Capture the cell that displays the provided text and extract its (X, Y) central coordinate. 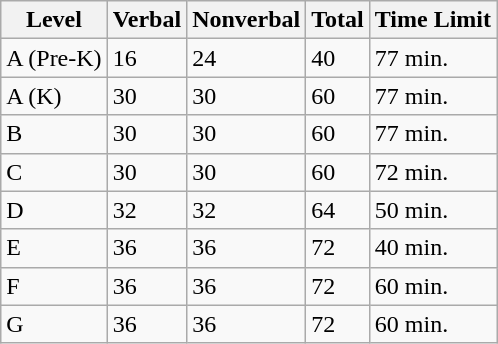
50 min. (432, 210)
Verbal (147, 20)
Nonverbal (246, 20)
Time Limit (432, 20)
D (54, 210)
16 (147, 58)
40 (338, 58)
C (54, 172)
Level (54, 20)
64 (338, 210)
24 (246, 58)
Total (338, 20)
A (K) (54, 96)
F (54, 286)
72 min. (432, 172)
E (54, 248)
G (54, 324)
A (Pre-K) (54, 58)
B (54, 134)
40 min. (432, 248)
